Capture the cell that displays the provided text and extract its (x, y) central coordinate. 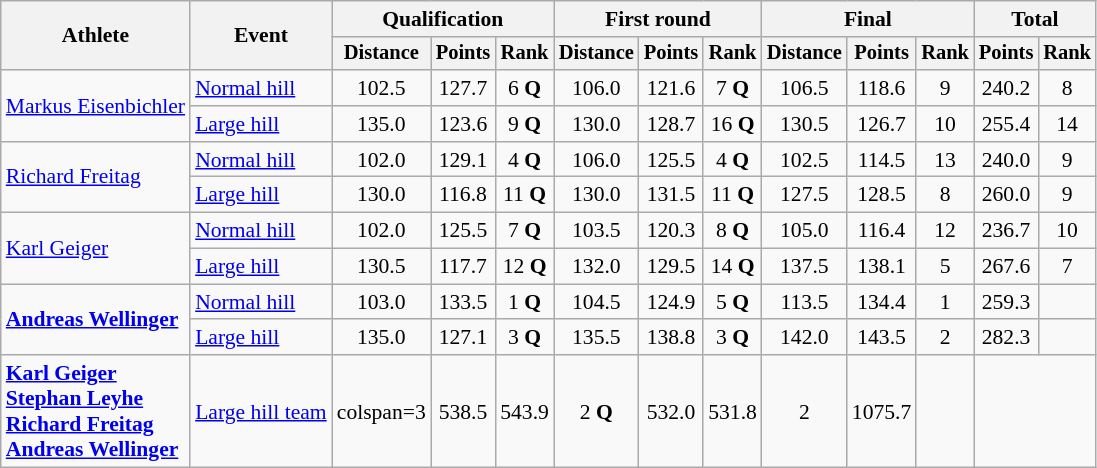
6 Q (524, 88)
2 Q (596, 411)
105.0 (804, 231)
259.3 (1006, 302)
5 Q (732, 302)
532.0 (671, 411)
142.0 (804, 338)
Total (1035, 19)
240.2 (1006, 88)
103.5 (596, 231)
116.8 (463, 195)
138.8 (671, 338)
126.7 (882, 124)
106.5 (804, 88)
120.3 (671, 231)
Richard Freitag (96, 178)
127.5 (804, 195)
13 (945, 160)
117.7 (463, 267)
118.6 (882, 88)
133.5 (463, 302)
1075.7 (882, 411)
14 (1067, 124)
8 Q (732, 231)
5 (945, 267)
282.3 (1006, 338)
104.5 (596, 302)
138.1 (882, 267)
First round (658, 19)
543.9 (524, 411)
134.4 (882, 302)
7 (1067, 267)
Final (868, 19)
16 Q (732, 124)
9 Q (524, 124)
12 (945, 231)
Karl Geiger (96, 248)
267.6 (1006, 267)
531.8 (732, 411)
143.5 (882, 338)
1 Q (524, 302)
123.6 (463, 124)
116.4 (882, 231)
14 Q (732, 267)
1 (945, 302)
240.0 (1006, 160)
131.5 (671, 195)
255.4 (1006, 124)
124.9 (671, 302)
129.1 (463, 160)
121.6 (671, 88)
colspan=3 (382, 411)
127.7 (463, 88)
127.1 (463, 338)
Qualification (443, 19)
538.5 (463, 411)
135.5 (596, 338)
12 Q (524, 267)
137.5 (804, 267)
Markus Eisenbichler (96, 106)
Andreas Wellinger (96, 320)
Large hill team (261, 411)
Event (261, 36)
132.0 (596, 267)
128.5 (882, 195)
129.5 (671, 267)
236.7 (1006, 231)
113.5 (804, 302)
Karl GeigerStephan LeyheRichard FreitagAndreas Wellinger (96, 411)
Athlete (96, 36)
260.0 (1006, 195)
128.7 (671, 124)
103.0 (382, 302)
114.5 (882, 160)
